Determine the (x, y) coordinate at the center of the cell enclosing the given text.  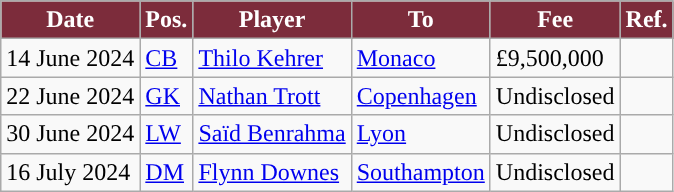
Flynn Downes (272, 172)
GK (166, 96)
14 June 2024 (70, 58)
Lyon (420, 134)
Nathan Trott (272, 96)
£9,500,000 (555, 58)
LW (166, 134)
22 June 2024 (70, 96)
16 July 2024 (70, 172)
To (420, 20)
Monaco (420, 58)
Player (272, 20)
Saïd Benrahma (272, 134)
Copenhagen (420, 96)
Date (70, 20)
Pos. (166, 20)
Southampton (420, 172)
Ref. (646, 20)
Fee (555, 20)
30 June 2024 (70, 134)
Thilo Kehrer (272, 58)
DM (166, 172)
CB (166, 58)
